Locate the cell with the specified text and output its [x, y] center coordinate. 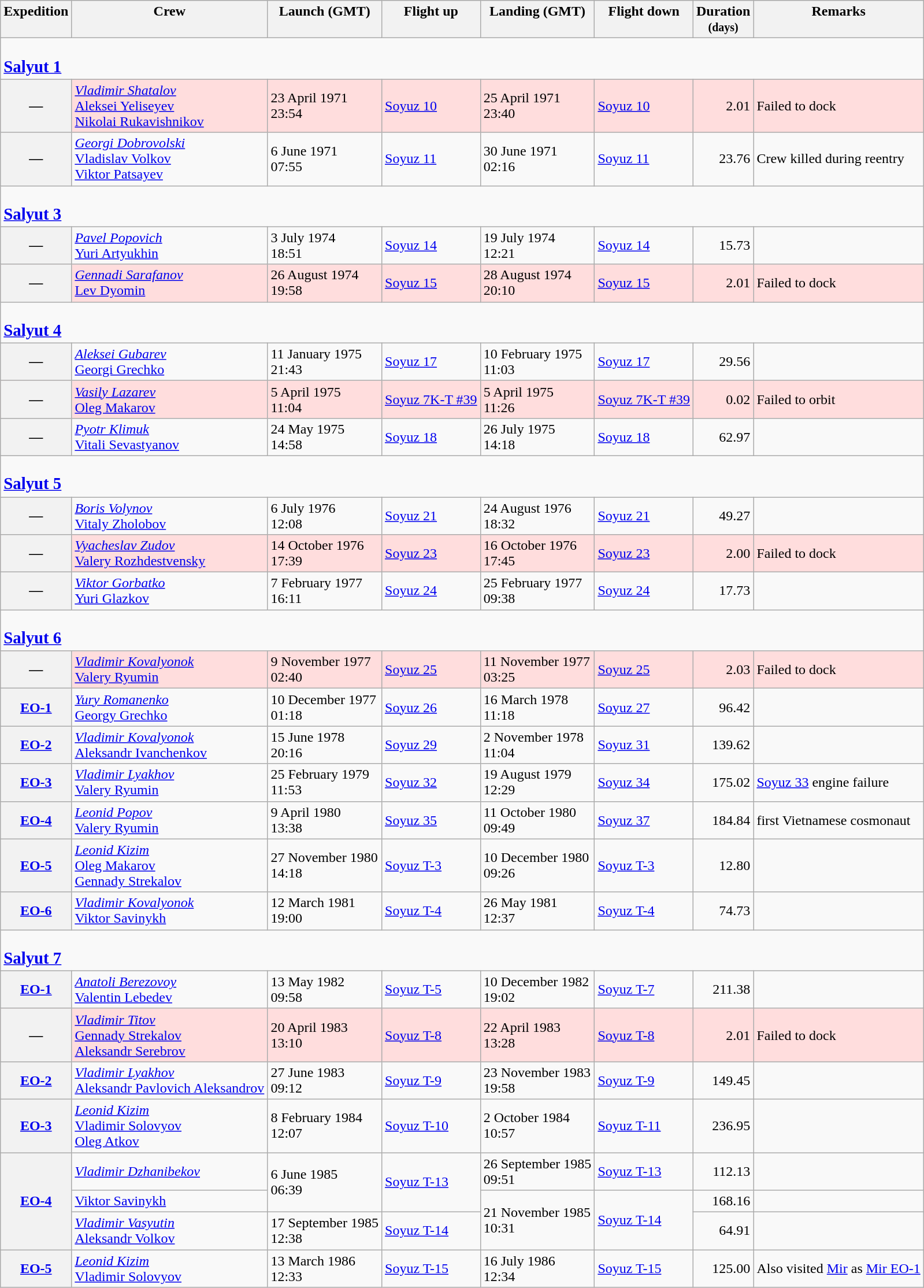
Soyuz 33 engine failure [838, 783]
Soyuz T-5 [431, 990]
Salyut 3 [462, 206]
12 March 198119:00 [325, 911]
8 February 198412:07 [325, 1126]
19 July 197412:21 [537, 245]
13 May 198209:58 [325, 990]
Soyuz 34 [644, 783]
Pyotr KlimukVitali Sevastyanov [170, 437]
139.62 [723, 745]
EO-6 [36, 911]
112.13 [723, 1171]
5 April 197511:26 [537, 399]
10 December 197701:18 [325, 708]
28 August 197420:10 [537, 283]
11 October 198009:49 [537, 820]
125.00 [723, 1268]
Soyuz 32 [431, 783]
Landing (GMT) [537, 20]
Pavel PopovichYuri Artyukhin [170, 245]
13 March 198612:33 [325, 1268]
22 April 198313:28 [537, 1035]
Boris VolynovVitaly Zholobov [170, 516]
0.02 [723, 399]
23 November 198319:58 [537, 1080]
Leonid KizimVladimir SolovyovOleg Atkov [170, 1126]
Leonid PopovValery Ryumin [170, 820]
15.73 [723, 245]
211.38 [723, 990]
Vladimir KovalyonokAleksandr Ivanchenkov [170, 745]
Vladimir KovalyonokViktor Savinykh [170, 911]
10 February 197511:03 [537, 362]
64.91 [723, 1231]
Launch (GMT) [325, 20]
20 April 198313:10 [325, 1035]
26 September 198509:51 [537, 1171]
2 November 197811:04 [537, 745]
16 March 197811:18 [537, 708]
23 April 197123:54 [325, 106]
Salyut 1 [462, 59]
Soyuz T-10 [431, 1126]
Soyuz T-11 [644, 1126]
10 December 198219:02 [537, 990]
3 July 197418:51 [325, 245]
Vasily LazarevOleg Makarov [170, 399]
14 October 197617:39 [325, 554]
Soyuz 29 [431, 745]
Salyut 5 [462, 476]
11 November 197703:25 [537, 669]
11 January 197521:43 [325, 362]
Anatoli BerezovoyValentin Lebedev [170, 990]
Expedition [36, 20]
26 August 197419:58 [325, 283]
24 August 197618:32 [537, 516]
16 October 197617:45 [537, 554]
17.73 [723, 591]
Leonid KizimVladimir Solovyov [170, 1268]
24 May 197514:58 [325, 437]
Soyuz 31 [644, 745]
25 April 197123:40 [537, 106]
Vladimir LyakhovValery Ryumin [170, 783]
Flight up [431, 20]
184.84 [723, 820]
16 July 198612:34 [537, 1268]
26 July 197514:18 [537, 437]
Aleksei GubarevGeorgi Grechko [170, 362]
Failed to orbit [838, 399]
first Vietnamese cosmonaut [838, 820]
Remarks [838, 20]
168.16 [723, 1201]
23.76 [723, 159]
Viktor Savinykh [170, 1201]
Soyuz 27 [644, 708]
62.97 [723, 437]
27 June 198309:12 [325, 1080]
Vyacheslav ZudovValery Rozhdestvensky [170, 554]
Vladimir LyakhovAleksandr Pavlovich Aleksandrov [170, 1080]
Vladimir KovalyonokValery Ryumin [170, 669]
Vladimir VasyutinAleksandr Volkov [170, 1231]
Crew [170, 20]
49.27 [723, 516]
Soyuz 37 [644, 820]
Also visited Mir as Mir EO-1 [838, 1268]
Yury RomanenkoGeorgy Grechko [170, 708]
Flight down [644, 20]
74.73 [723, 911]
96.42 [723, 708]
6 June 197107:55 [325, 159]
25 February 197709:38 [537, 591]
Gennadi SarafanovLev Dyomin [170, 283]
Soyuz 35 [431, 820]
30 June 197102:16 [537, 159]
9 April 198013:38 [325, 820]
27 November 198014:18 [325, 865]
Soyuz T-7 [644, 990]
12.80 [723, 865]
Salyut 4 [462, 323]
Vladimir ShatalovAleksei YeliseyevNikolai Rukavishnikov [170, 106]
Viktor GorbatkoYuri Glazkov [170, 591]
6 June 198506:39 [325, 1183]
9 November 197702:40 [325, 669]
Duration(days) [723, 20]
Salyut 7 [462, 950]
Soyuz 26 [431, 708]
Crew killed during reentry [838, 159]
Leonid KizimOleg MakarovGennady Strekalov [170, 865]
Georgi DobrovolskiVladislav VolkovViktor Patsayev [170, 159]
19 August 197912:29 [537, 783]
21 November 198510:31 [537, 1220]
29.56 [723, 362]
175.02 [723, 783]
2 October 198410:57 [537, 1126]
2.03 [723, 669]
25 February 197911:53 [325, 783]
Vladimir TitovGennady StrekalovAleksandr Serebrov [170, 1035]
Vladimir Dzhanibekov [170, 1171]
236.95 [723, 1126]
17 September 198512:38 [325, 1231]
149.45 [723, 1080]
2.00 [723, 554]
5 April 197511:04 [325, 399]
6 July 197612:08 [325, 516]
26 May 198112:37 [537, 911]
15 June 197820:16 [325, 745]
10 December 198009:26 [537, 865]
7 February 197716:11 [325, 591]
Salyut 6 [462, 630]
